Find where the given text appears and provide that cell's center as [X, Y] coordinate. 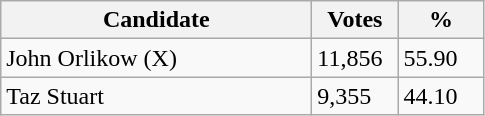
9,355 [355, 96]
Taz Stuart [156, 96]
Votes [355, 20]
55.90 [441, 58]
% [441, 20]
44.10 [441, 96]
11,856 [355, 58]
Candidate [156, 20]
John Orlikow (X) [156, 58]
